Search for the cell housing the specified text and yield its (X, Y) center coordinate. 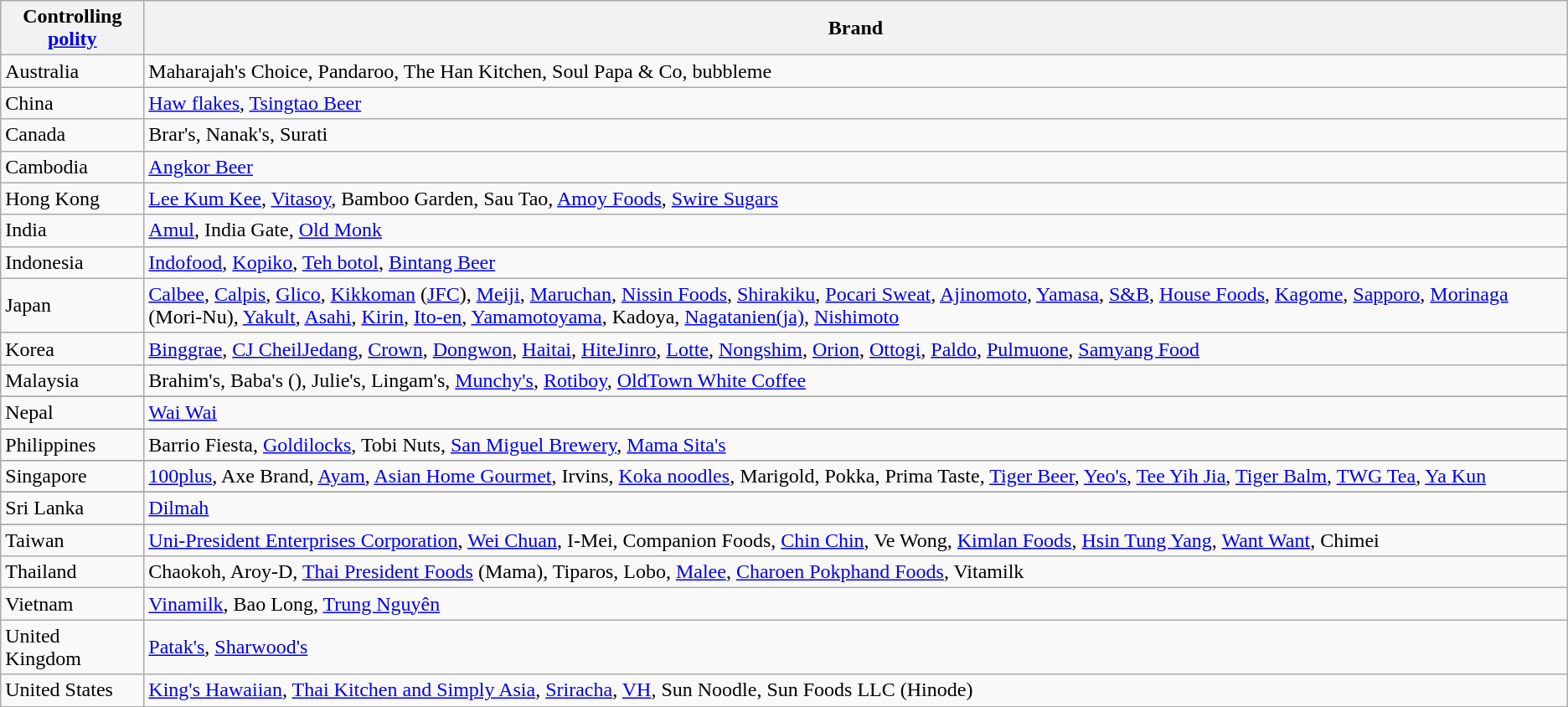
Wai Wai (856, 412)
Japan (72, 305)
Lee Kum Kee, Vitasoy, Bamboo Garden, Sau Tao, Amoy Foods, Swire Sugars (856, 199)
Chaokoh, Aroy-D, Thai President Foods (Mama), Tiparos, Lobo, Malee, Charoen Pokphand Foods, Vitamilk (856, 572)
Dilmah (856, 508)
Vietnam (72, 604)
Barrio Fiesta, Goldilocks, Tobi Nuts, San Miguel Brewery, Mama Sita's (856, 445)
Patak's, Sharwood's (856, 647)
Cambodia (72, 167)
Binggrae, CJ CheilJedang, Crown, Dongwon, Haitai, HiteJinro, Lotte, Nongshim, Orion, Ottogi, Paldo, Pulmuone, Samyang Food (856, 348)
Malaysia (72, 380)
Indonesia (72, 262)
Indofood, Kopiko, Teh botol, Bintang Beer (856, 262)
Uni-President Enterprises Corporation, Wei Chuan, I-Mei, Companion Foods, Chin Chin, Ve Wong, Kimlan Foods, Hsin Tung Yang, Want Want, Chimei (856, 540)
Brahim's, Baba's (), Julie's, Lingam's, Munchy's, Rotiboy, OldTown White Coffee (856, 380)
Nepal (72, 412)
Australia (72, 71)
India (72, 230)
Korea (72, 348)
Amul, India Gate, Old Monk (856, 230)
Brand (856, 28)
King's Hawaiian, Thai Kitchen and Simply Asia, Sriracha, VH, Sun Noodle, Sun Foods LLC (Hinode) (856, 690)
Vinamilk, Bao Long, Trung Nguyên (856, 604)
Sri Lanka (72, 508)
United States (72, 690)
Philippines (72, 445)
Controlling polity (72, 28)
China (72, 103)
United Kingdom (72, 647)
Taiwan (72, 540)
Haw flakes, Tsingtao Beer (856, 103)
Brar's, Nanak's, Surati (856, 135)
Canada (72, 135)
Hong Kong (72, 199)
Singapore (72, 477)
Angkor Beer (856, 167)
Thailand (72, 572)
Maharajah's Choice, Pandaroo, The Han Kitchen, Soul Papa & Co, bubbleme (856, 71)
